Extract the [x, y] coordinate from the center of the cell holding the provided text.  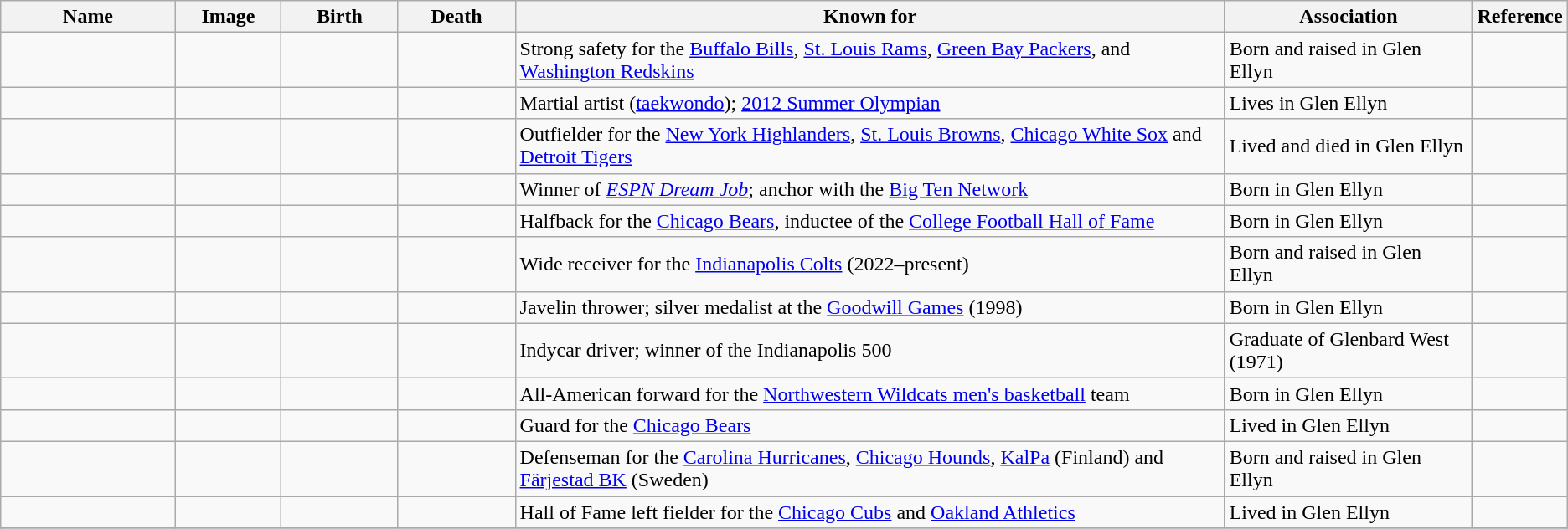
Winner of ESPN Dream Job; anchor with the Big Ten Network [869, 189]
Reference [1519, 17]
Lives in Glen Ellyn [1349, 103]
Graduate of Glenbard West (1971) [1349, 350]
Defenseman for the Carolina Hurricanes, Chicago Hounds, KalPa (Finland) and Färjestad BK (Sweden) [869, 469]
All-American forward for the Northwestern Wildcats men's basketball team [869, 393]
Outfielder for the New York Highlanders, St. Louis Browns, Chicago White Sox and Detroit Tigers [869, 146]
Known for [869, 17]
Image [228, 17]
Halfback for the Chicago Bears, inductee of the College Football Hall of Fame [869, 221]
Guard for the Chicago Bears [869, 425]
Martial artist (taekwondo); 2012 Summer Olympian [869, 103]
Strong safety for the Buffalo Bills, St. Louis Rams, Green Bay Packers, and Washington Redskins [869, 60]
Hall of Fame left fielder for the Chicago Cubs and Oakland Athletics [869, 511]
Association [1349, 17]
Indycar driver; winner of the Indianapolis 500 [869, 350]
Javelin thrower; silver medalist at the Goodwill Games (1998) [869, 307]
Name [89, 17]
Death [456, 17]
Wide receiver for the Indianapolis Colts (2022–present) [869, 264]
Lived and died in Glen Ellyn [1349, 146]
Birth [340, 17]
